Pinpoint the cell where the given text exists, returning its [X, Y] midpoint coordinate. 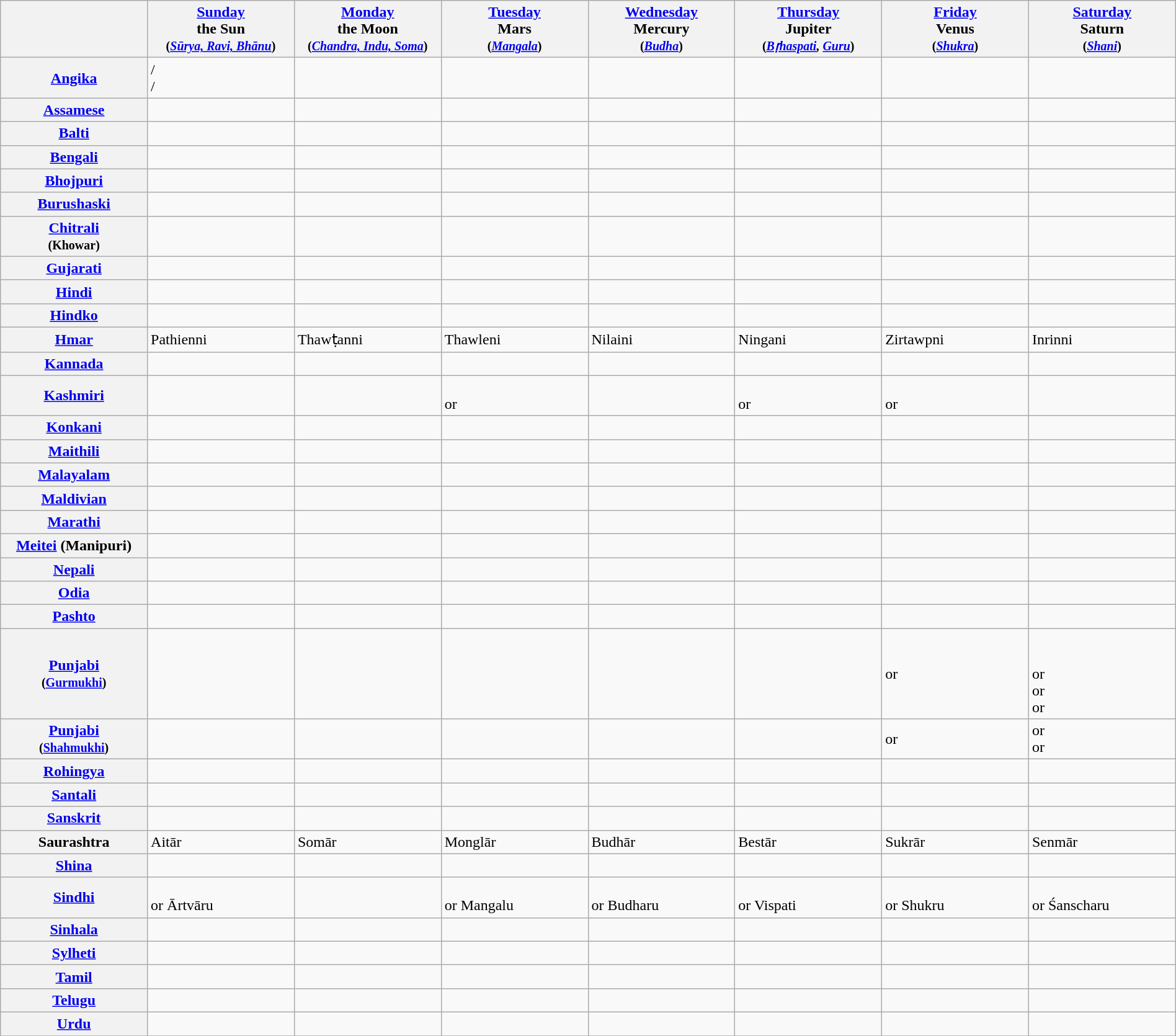
// [221, 78]
Kannada [74, 364]
Telugu [74, 1000]
Zirtawpni [955, 339]
or Mangalu [515, 897]
Rohingya [74, 771]
Konkani [74, 427]
Angika [74, 78]
or Shukru [955, 897]
Friday Venus(Shukra) [955, 29]
Santali [74, 795]
Sunday the Sun(Sūrya, Ravi, Bhānu) [221, 29]
Bhojpuri [74, 181]
Saturday Saturn(Shani) [1102, 29]
Gujarati [74, 268]
Saurashtra [74, 842]
or or [1102, 739]
Pathienni [221, 339]
Maithili [74, 451]
Hmar [74, 339]
Bestār [809, 842]
Kashmiri [74, 396]
Monglār [515, 842]
Sinhala [74, 929]
Nepali [74, 569]
Pashto [74, 617]
Chitrali(Khowar) [74, 236]
Sindhi [74, 897]
Ningani [809, 339]
Urdu [74, 1024]
Assamese [74, 110]
Aitār [221, 842]
TuesdayMars(Mangala) [515, 29]
Bengali [74, 157]
Tamil [74, 976]
Hindi [74, 292]
Burushaski [74, 204]
or Vispati [809, 897]
Monday the Moon (Chandra, Indu, Soma) [367, 29]
Shina [74, 865]
WednesdayMercury(Budha) [661, 29]
or Ārtvāru [221, 897]
Odia [74, 593]
Somār [367, 842]
or Śanscharu [1102, 897]
Budhār [661, 842]
Punjabi(Gurmukhi) [74, 674]
Malayalam [74, 475]
Meitei (Manipuri) [74, 545]
or or or [1102, 674]
Marathi [74, 522]
Nilaini [661, 339]
Senmār [1102, 842]
Balti [74, 133]
Sylheti [74, 953]
Thawleni [515, 339]
Hindko [74, 315]
Sukrār [955, 842]
or Budharu [661, 897]
Maldivian [74, 498]
ThursdayJupiter(Bṛhaspati, Guru) [809, 29]
Thawṭanni [367, 339]
Sanskrit [74, 818]
Inrinni [1102, 339]
Punjabi(Shahmukhi) [74, 739]
